Return the [X, Y] coordinate for the center point of the cell that contains the specified text.  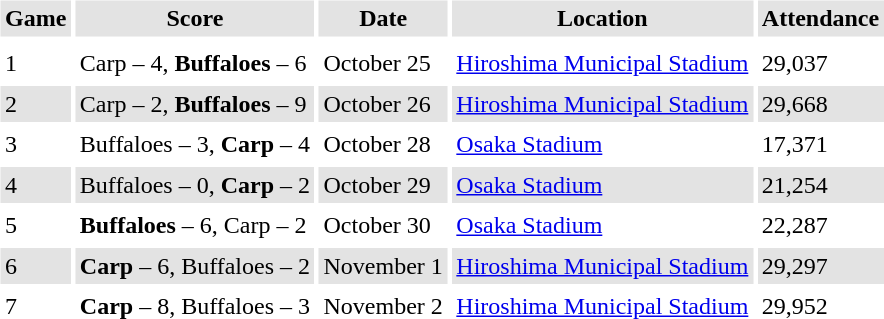
5 [35, 226]
Carp – 6, Buffaloes – 2 [194, 266]
29,037 [820, 64]
Buffaloes – 6, Carp – 2 [194, 226]
29,297 [820, 266]
Carp – 2, Buffaloes – 9 [194, 104]
October 25 [383, 64]
3 [35, 144]
6 [35, 266]
22,287 [820, 226]
October 30 [383, 226]
Carp – 4, Buffaloes – 6 [194, 64]
Buffaloes – 0, Carp – 2 [194, 185]
Attendance [820, 18]
October 28 [383, 144]
Location [602, 18]
Game [35, 18]
November 1 [383, 266]
2 [35, 104]
Date [383, 18]
29,668 [820, 104]
4 [35, 185]
Buffaloes – 3, Carp – 4 [194, 144]
1 [35, 64]
21,254 [820, 185]
Score [194, 18]
October 29 [383, 185]
October 26 [383, 104]
17,371 [820, 144]
